Pinpoint the cell where the given text exists, returning its (x, y) midpoint coordinate. 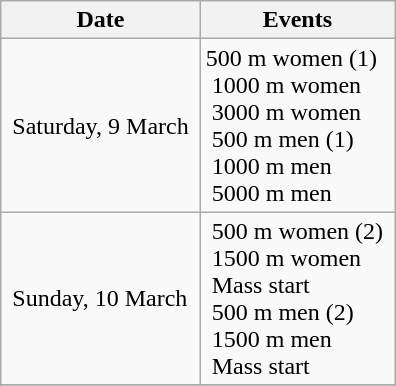
Date (100, 20)
500 m women (1) 1000 m women 3000 m women 500 m men (1) 1000 m men 5000 m men (297, 126)
Sunday, 10 March (100, 298)
Saturday, 9 March (100, 126)
500 m women (2) 1500 m women Mass start 500 m men (2) 1500 m men Mass start (297, 298)
Events (297, 20)
